Capture the cell that displays the provided text and extract its (X, Y) central coordinate. 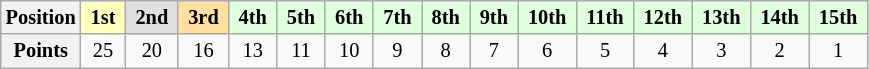
12th (663, 17)
5th (301, 17)
13th (721, 17)
9 (397, 51)
6 (547, 51)
11th (604, 17)
2 (779, 51)
2nd (152, 17)
16 (203, 51)
11 (301, 51)
7 (494, 51)
20 (152, 51)
3 (721, 51)
Points (41, 51)
10th (547, 17)
3rd (203, 17)
8 (446, 51)
4th (253, 17)
1 (838, 51)
25 (104, 51)
10 (349, 51)
5 (604, 51)
8th (446, 17)
9th (494, 17)
Position (41, 17)
14th (779, 17)
4 (663, 51)
6th (349, 17)
13 (253, 51)
1st (104, 17)
15th (838, 17)
7th (397, 17)
